Search for the cell housing the specified text and yield its (x, y) center coordinate. 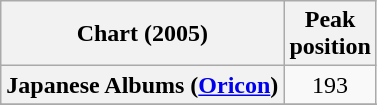
Chart (2005) (142, 34)
Peakposition (330, 34)
193 (330, 85)
Japanese Albums (Oricon) (142, 85)
